Pinpoint the cell where the given text exists, returning its [x, y] midpoint coordinate. 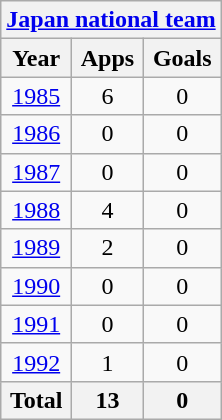
1991 [36, 324]
2 [108, 248]
1986 [36, 134]
1 [108, 362]
13 [108, 400]
Goals [182, 58]
1992 [36, 362]
4 [108, 210]
1985 [36, 96]
Apps [108, 58]
1989 [36, 248]
Japan national team [111, 20]
Total [36, 400]
6 [108, 96]
1990 [36, 286]
1987 [36, 172]
Year [36, 58]
1988 [36, 210]
